Identify which cell holds the provided text, then report its (X, Y) central coordinate. 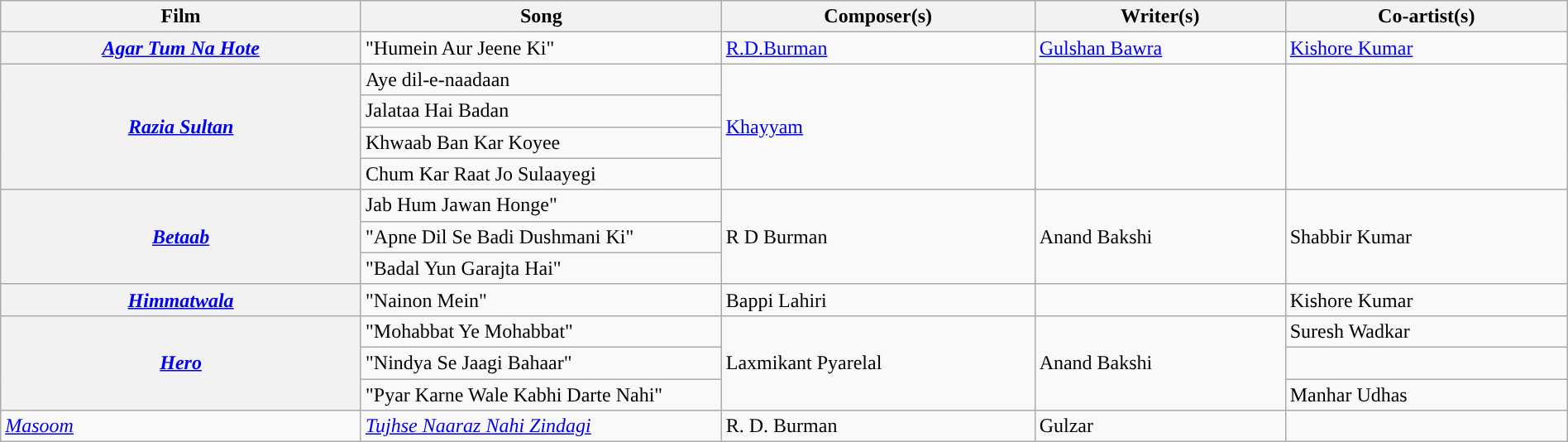
Writer(s) (1159, 17)
Gulzar (1159, 426)
R D Burman (878, 237)
R. D. Burman (878, 426)
Shabbir Kumar (1426, 237)
Chum Kar Raat Jo Sulaayegi (541, 174)
Film (181, 17)
"Nindya Se Jaagi Bahaar" (541, 363)
Bappi Lahiri (878, 300)
Khwaab Ban Kar Koyee (541, 142)
Song (541, 17)
Jalataa Hai Badan (541, 111)
Betaab (181, 237)
Aye dil-e-naadaan (541, 79)
Khayyam (878, 127)
"Nainon Mein" (541, 300)
Manhar Udhas (1426, 395)
"Badal Yun Garajta Hai" (541, 268)
Suresh Wadkar (1426, 331)
"Humein Aur Jeene Ki" (541, 48)
Composer(s) (878, 17)
Co-artist(s) (1426, 17)
Agar Tum Na Hote (181, 48)
R.D.Burman (878, 48)
Masoom (181, 426)
Hero (181, 363)
Jab Hum Jawan Honge" (541, 205)
Laxmikant Pyarelal (878, 363)
Razia Sultan (181, 127)
"Apne Dil Se Badi Dushmani Ki" (541, 237)
"Mohabbat Ye Mohabbat" (541, 331)
"Pyar Karne Wale Kabhi Darte Nahi" (541, 395)
Himmatwala (181, 300)
Tujhse Naaraz Nahi Zindagi (541, 426)
Gulshan Bawra (1159, 48)
